Search for the cell housing the specified text and yield its (X, Y) center coordinate. 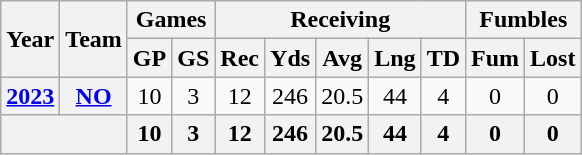
Fumbles (524, 20)
Lng (395, 58)
GP (149, 58)
Lost (553, 58)
TD (443, 58)
2023 (30, 96)
Games (170, 20)
Year (30, 39)
Avg (342, 58)
Receiving (340, 20)
GS (194, 58)
Fum (496, 58)
Team (94, 39)
NO (94, 96)
Rec (240, 58)
Yds (290, 58)
